Return (X, Y) of the center of cell containing provided text 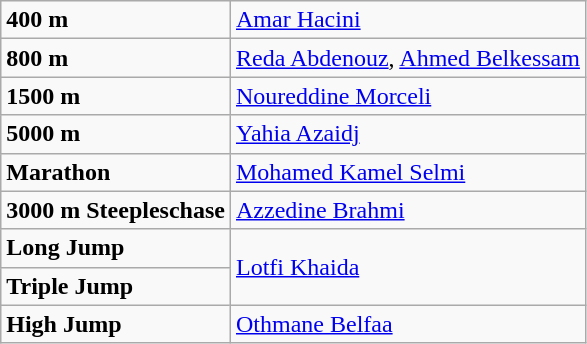
Amar Hacini (408, 20)
3000 m Steepleschase (116, 210)
Othmane Belfaa (408, 324)
5000 m (116, 134)
Yahia Azaidj (408, 134)
Noureddine Morceli (408, 96)
Long Jump (116, 248)
Lotfi Khaida (408, 267)
Mohamed Kamel Selmi (408, 172)
High Jump (116, 324)
Azzedine Brahmi (408, 210)
400 m (116, 20)
Marathon (116, 172)
Triple Jump (116, 286)
1500 m (116, 96)
800 m (116, 58)
Reda Abdenouz, Ahmed Belkessam (408, 58)
